Return (x, y) of the center of cell containing provided text 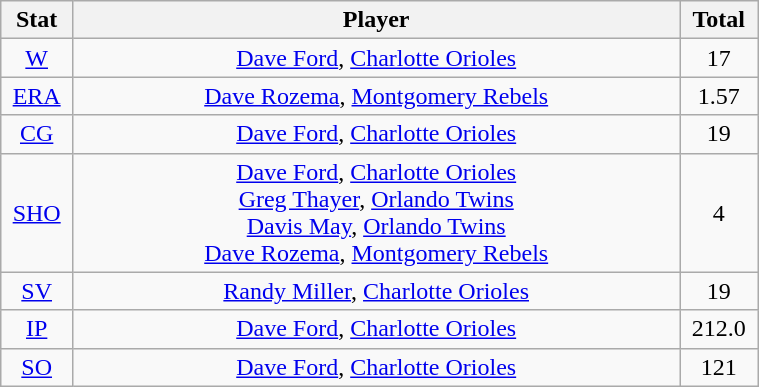
SV (37, 291)
Player (376, 20)
17 (719, 58)
212.0 (719, 329)
Randy Miller, Charlotte Orioles (376, 291)
SO (37, 367)
4 (719, 212)
Stat (37, 20)
Total (719, 20)
121 (719, 367)
1.57 (719, 96)
Dave Rozema, Montgomery Rebels (376, 96)
ERA (37, 96)
SHO (37, 212)
Dave Ford, Charlotte Orioles Greg Thayer, Orlando Twins Davis May, Orlando Twins Dave Rozema, Montgomery Rebels (376, 212)
CG (37, 134)
W (37, 58)
IP (37, 329)
